Pinpoint the cell where the given text exists, returning its [x, y] midpoint coordinate. 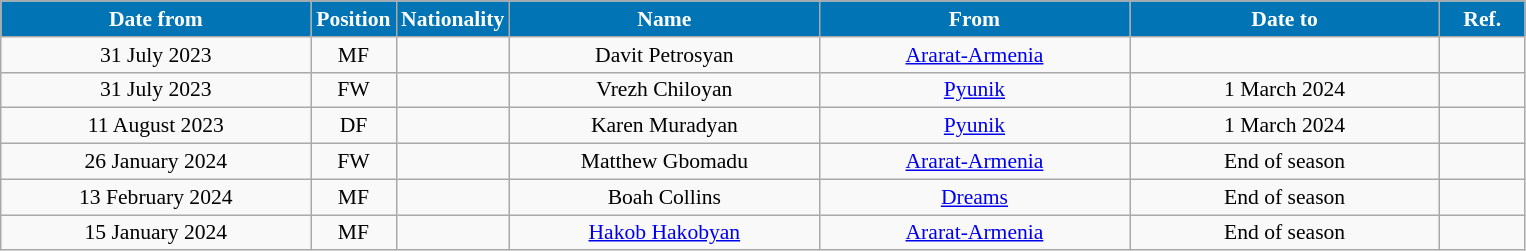
Name [664, 19]
Davit Petrosyan [664, 55]
Nationality [452, 19]
26 January 2024 [156, 162]
Boah Collins [664, 197]
Date to [1285, 19]
Position [354, 19]
Ref. [1482, 19]
Matthew Gbomadu [664, 162]
Karen Muradyan [664, 126]
13 February 2024 [156, 197]
Hakob Hakobyan [664, 233]
11 August 2023 [156, 126]
From [974, 19]
15 January 2024 [156, 233]
Date from [156, 19]
Vrezh Chiloyan [664, 90]
Dreams [974, 197]
DF [354, 126]
